Return the [X, Y] coordinate for the center point of the cell that contains the specified text.  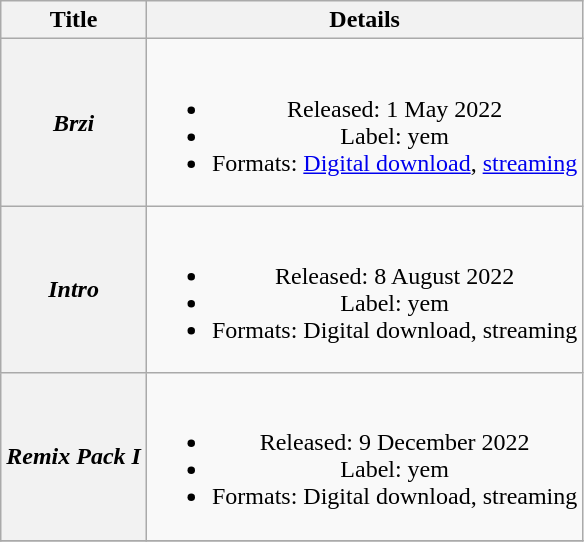
Released: 8 August 2022Label: yemFormats: Digital download, streaming [364, 290]
Brzi [74, 122]
Intro [74, 290]
Title [74, 20]
Details [364, 20]
Released: 9 December 2022Label: yemFormats: Digital download, streaming [364, 456]
Released: 1 May 2022Label: yemFormats: Digital download, streaming [364, 122]
Remix Pack I [74, 456]
